For the text-containing cell, return its midpoint in (x, y) coordinate format. 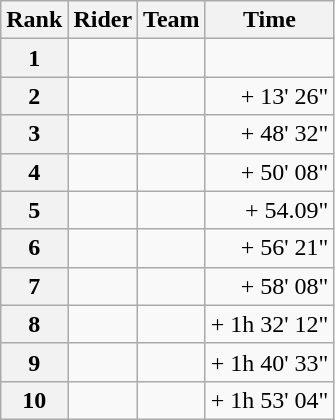
Rank (34, 20)
Rider (103, 20)
6 (34, 248)
8 (34, 324)
+ 54.09" (270, 210)
4 (34, 172)
+ 13' 26" (270, 96)
10 (34, 400)
7 (34, 286)
Time (270, 20)
+ 1h 40' 33" (270, 362)
+ 1h 53' 04" (270, 400)
+ 58' 08" (270, 286)
1 (34, 58)
5 (34, 210)
9 (34, 362)
+ 50' 08" (270, 172)
+ 1h 32' 12" (270, 324)
+ 48' 32" (270, 134)
Team (172, 20)
+ 56' 21" (270, 248)
3 (34, 134)
2 (34, 96)
